Pinpoint the cell where the given text exists, returning its (x, y) midpoint coordinate. 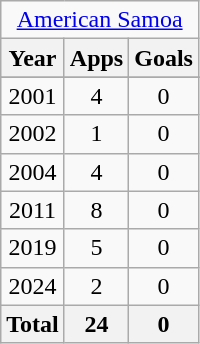
2011 (33, 210)
1 (96, 134)
American Samoa (100, 20)
5 (96, 248)
2002 (33, 134)
24 (96, 324)
2004 (33, 172)
Total (33, 324)
8 (96, 210)
2 (96, 286)
Year (33, 58)
2024 (33, 286)
2001 (33, 96)
Goals (164, 58)
Apps (96, 58)
2019 (33, 248)
